Determine the (x, y) coordinate at the center of the cell enclosing the given text.  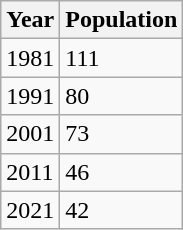
1981 (30, 58)
46 (122, 172)
2001 (30, 134)
Year (30, 20)
Population (122, 20)
80 (122, 96)
2011 (30, 172)
2021 (30, 210)
42 (122, 210)
111 (122, 58)
1991 (30, 96)
73 (122, 134)
